Provide the [x, y] coordinate of the cell's center where the given text is located.  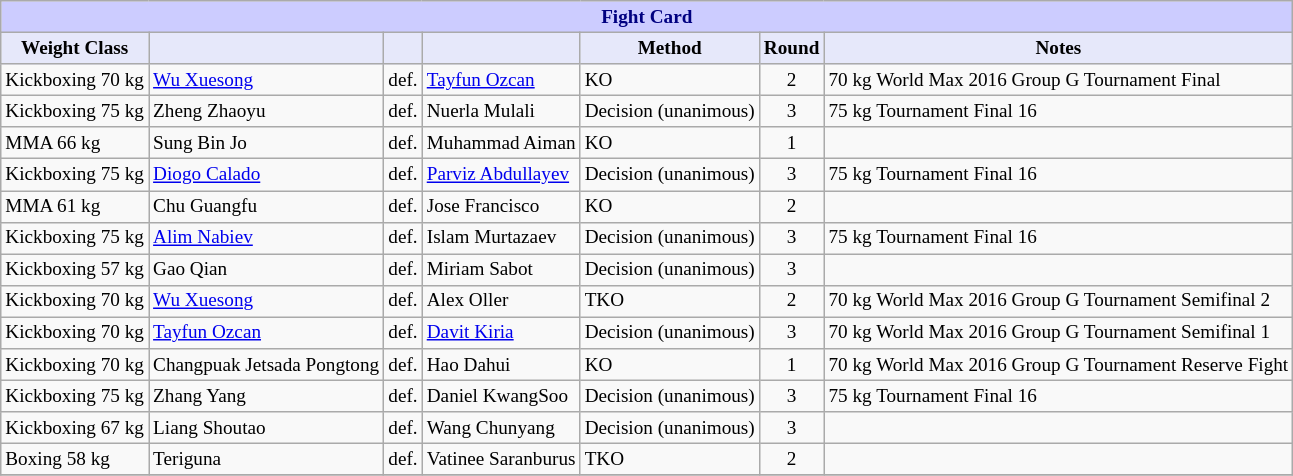
Zheng Zhaoyu [266, 111]
Jose Francisco [501, 206]
MMA 61 kg [75, 206]
Round [792, 48]
Zhang Yang [266, 396]
Kickboxing 57 kg [75, 270]
Alim Nabiev [266, 238]
Notes [1058, 48]
Liang Shoutao [266, 428]
70 kg World Max 2016 Group G Tournament Semifinal 1 [1058, 333]
Daniel KwangSoo [501, 396]
Wang Chunyang [501, 428]
Weight Class [75, 48]
Boxing 58 kg [75, 460]
Muhammad Aiman [501, 143]
70 kg World Max 2016 Group G Tournament Final [1058, 80]
Alex Oller [501, 301]
Islam Murtazaev [501, 238]
Changpuak Jetsada Pongtong [266, 365]
Vatinee Saranburus [501, 460]
Sung Bin Jo [266, 143]
Kickboxing 67 kg [75, 428]
Teriguna [266, 460]
Diogo Calado [266, 175]
Gao Qian [266, 270]
Hao Dahui [501, 365]
Chu Guangfu [266, 206]
Fight Card [647, 17]
70 kg World Max 2016 Group G Tournament Semifinal 2 [1058, 301]
Method [670, 48]
Nuerla Mulali [501, 111]
Davit Kiria [501, 333]
Miriam Sabot [501, 270]
MMA 66 kg [75, 143]
70 kg World Max 2016 Group G Tournament Reserve Fight [1058, 365]
Parviz Abdullayev [501, 175]
